Provide the [x, y] coordinate of the cell's center where the given text is located.  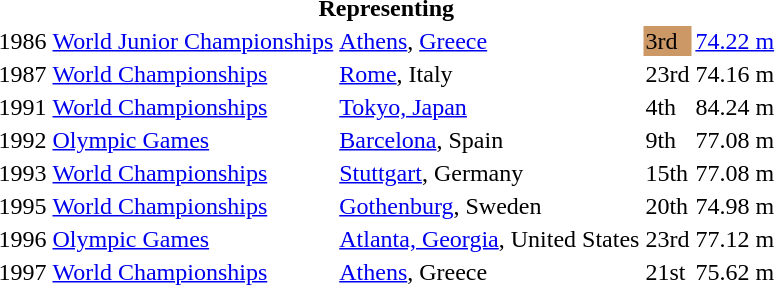
9th [668, 140]
Tokyo, Japan [490, 107]
Barcelona, Spain [490, 140]
Athens, Greece [490, 41]
Gothenburg, Sweden [490, 206]
15th [668, 173]
World Junior Championships [193, 41]
Stuttgart, Germany [490, 173]
3rd [668, 41]
Atlanta, Georgia, United States [490, 239]
Rome, Italy [490, 74]
4th [668, 107]
20th [668, 206]
